Identify which cell holds the provided text, then report its (X, Y) central coordinate. 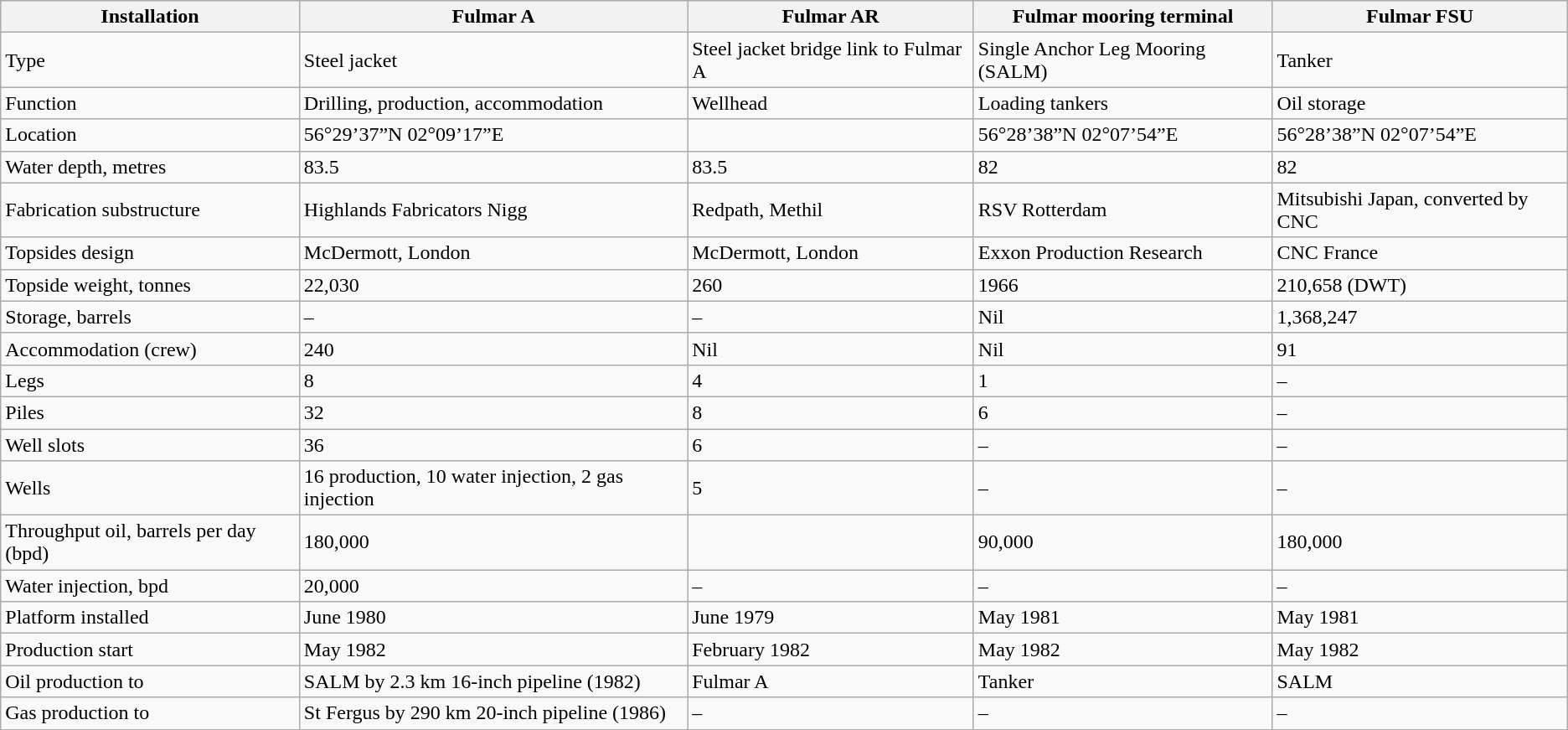
SALM (1420, 681)
Gas production to (151, 713)
Oil storage (1420, 103)
Installation (151, 17)
Throughput oil, barrels per day (bpd) (151, 543)
22,030 (493, 285)
56°29’37”N 02°09’17”E (493, 135)
Oil production to (151, 681)
Drilling, production, accommodation (493, 103)
Fabrication substructure (151, 210)
Exxon Production Research (1122, 253)
Topside weight, tonnes (151, 285)
Steel jacket (493, 60)
Fulmar AR (831, 17)
5 (831, 488)
SALM by 2.3 km 16-inch pipeline (1982) (493, 681)
1966 (1122, 285)
February 1982 (831, 650)
16 production, 10 water injection, 2 gas injection (493, 488)
Location (151, 135)
Steel jacket bridge link to Fulmar A (831, 60)
91 (1420, 349)
210,658 (DWT) (1420, 285)
Highlands Fabricators Nigg (493, 210)
Water depth, metres (151, 167)
Wells (151, 488)
20,000 (493, 586)
Production start (151, 650)
St Fergus by 290 km 20-inch pipeline (1986) (493, 713)
Loading tankers (1122, 103)
1 (1122, 381)
Storage, barrels (151, 317)
4 (831, 381)
260 (831, 285)
Piles (151, 412)
240 (493, 349)
36 (493, 445)
Type (151, 60)
Single Anchor Leg Mooring (SALM) (1122, 60)
Topsides design (151, 253)
90,000 (1122, 543)
June 1980 (493, 618)
June 1979 (831, 618)
Water injection, bpd (151, 586)
RSV Rotterdam (1122, 210)
Fulmar mooring terminal (1122, 17)
1,368,247 (1420, 317)
Fulmar FSU (1420, 17)
Function (151, 103)
Wellhead (831, 103)
Mitsubishi Japan, converted by CNC (1420, 210)
Accommodation (crew) (151, 349)
Redpath, Methil (831, 210)
32 (493, 412)
CNC France (1420, 253)
Platform installed (151, 618)
Well slots (151, 445)
Legs (151, 381)
